Return the [X, Y] coordinate for the center point of the cell that contains the specified text.  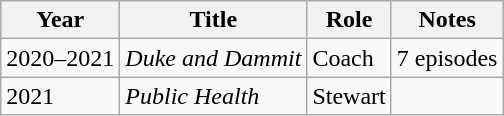
Title [214, 20]
2021 [60, 96]
Role [349, 20]
Stewart [349, 96]
Coach [349, 58]
2020–2021 [60, 58]
7 episodes [447, 58]
Duke and Dammit [214, 58]
Notes [447, 20]
Public Health [214, 96]
Year [60, 20]
